Output the (X, Y) coordinate of the center of the cell containing the given text.  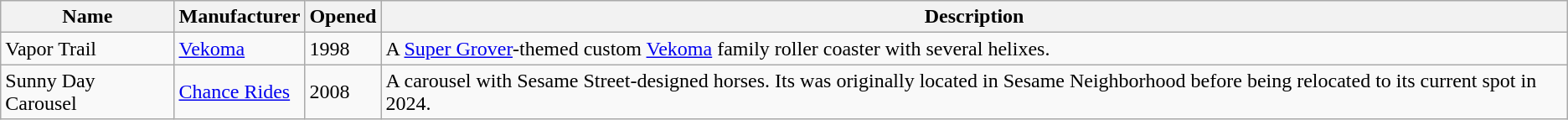
Vekoma (240, 49)
A Super Grover-themed custom Vekoma family roller coaster with several helixes. (974, 49)
Chance Rides (240, 92)
Manufacturer (240, 17)
2008 (343, 92)
Name (87, 17)
Vapor Trail (87, 49)
Sunny Day Carousel (87, 92)
1998 (343, 49)
Opened (343, 17)
Description (974, 17)
A carousel with Sesame Street-designed horses. Its was originally located in Sesame Neighborhood before being relocated to its current spot in 2024. (974, 92)
